Determine the (x, y) coordinate at the center of the cell enclosing the given text.  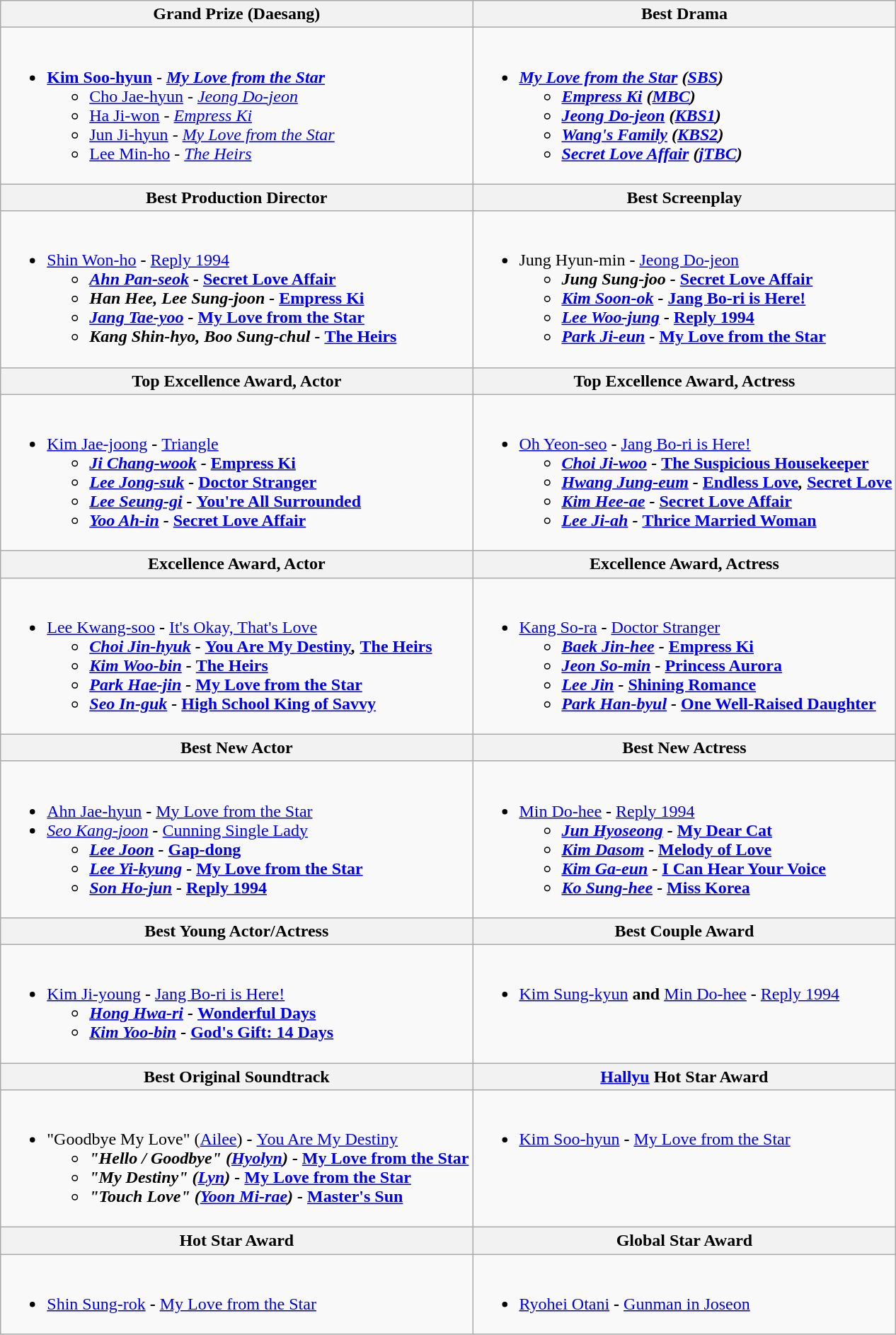
Top Excellence Award, Actress (684, 381)
Excellence Award, Actress (684, 564)
Best Screenplay (684, 197)
My Love from the Star (SBS)Empress Ki (MBC)Jeong Do-jeon (KBS1)Wang's Family (KBS2)Secret Love Affair (jTBC) (684, 106)
Kim Soo-hyun - My Love from the Star (684, 1159)
Kim Ji-young - Jang Bo-ri is Here!Hong Hwa-ri - Wonderful DaysKim Yoo-bin - God's Gift: 14 Days (236, 1004)
Best Production Director (236, 197)
Best New Actor (236, 747)
Kim Soo-hyun - My Love from the StarCho Jae-hyun - Jeong Do-jeonHa Ji-won - Empress KiJun Ji-hyun - My Love from the StarLee Min-ho - The Heirs (236, 106)
Grand Prize (Daesang) (236, 14)
Hallyu Hot Star Award (684, 1077)
Best Drama (684, 14)
Best Original Soundtrack (236, 1077)
Best New Actress (684, 747)
Min Do-hee - Reply 1994Jun Hyoseong - My Dear CatKim Dasom - Melody of LoveKim Ga-eun - I Can Hear Your VoiceKo Sung-hee - Miss Korea (684, 840)
Kim Sung-kyun and Min Do-hee - Reply 1994 (684, 1004)
Ahn Jae-hyun - My Love from the StarSeo Kang-joon - Cunning Single LadyLee Joon - Gap-dongLee Yi-kyung - My Love from the StarSon Ho-jun - Reply 1994 (236, 840)
Shin Sung-rok - My Love from the Star (236, 1294)
Top Excellence Award, Actor (236, 381)
Kang So-ra - Doctor StrangerBaek Jin-hee - Empress KiJeon So-min - Princess AuroraLee Jin - Shining RomancePark Han-byul - One Well-Raised Daughter (684, 655)
Best Young Actor/Actress (236, 931)
Global Star Award (684, 1241)
Hot Star Award (236, 1241)
Excellence Award, Actor (236, 564)
Best Couple Award (684, 931)
Kim Jae-joong - TriangleJi Chang-wook - Empress KiLee Jong-suk - Doctor StrangerLee Seung-gi - You're All SurroundedYoo Ah-in - Secret Love Affair (236, 473)
Ryohei Otani - Gunman in Joseon (684, 1294)
